Capture the cell that displays the provided text and extract its [X, Y] central coordinate. 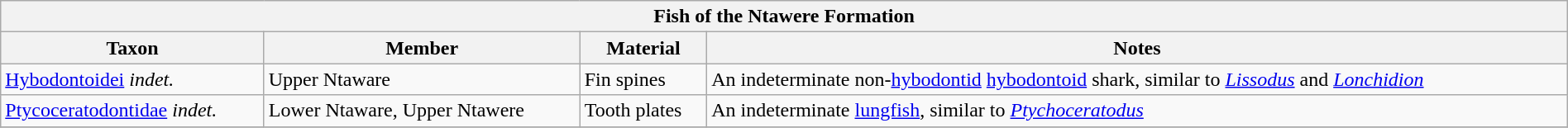
Fish of the Ntawere Formation [784, 17]
Notes [1138, 48]
Lower Ntaware, Upper Ntawere [422, 111]
Member [422, 48]
An indeterminate non-hybodontid hybodontoid shark, similar to Lissodus and Lonchidion [1138, 79]
Fin spines [643, 79]
Ptycoceratodontidae indet. [132, 111]
Hybodontoidei indet. [132, 79]
Upper Ntaware [422, 79]
An indeterminate lungfish, similar to Ptychoceratodus [1138, 111]
Taxon [132, 48]
Material [643, 48]
Tooth plates [643, 111]
